For the text-containing cell, return its midpoint in [x, y] coordinate format. 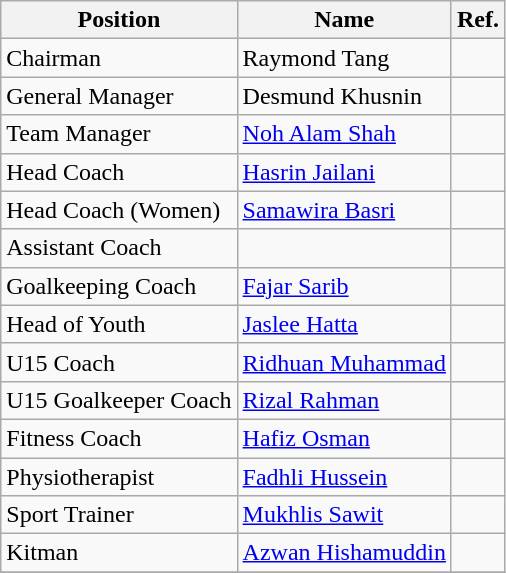
Goalkeeping Coach [119, 286]
Ref. [478, 20]
U15 Goalkeeper Coach [119, 400]
Jaslee Hatta [344, 324]
Fadhli Hussein [344, 477]
Head Coach (Women) [119, 210]
Fajar Sarib [344, 286]
Mukhlis Sawit [344, 515]
Noh Alam Shah [344, 134]
Team Manager [119, 134]
Samawira Basri [344, 210]
Ridhuan Muhammad [344, 362]
Head of Youth [119, 324]
Raymond Tang [344, 58]
Rizal Rahman [344, 400]
Fitness Coach [119, 438]
Head Coach [119, 172]
Chairman [119, 58]
Hasrin Jailani [344, 172]
Azwan Hishamuddin [344, 553]
Kitman [119, 553]
General Manager [119, 96]
Assistant Coach [119, 248]
Hafiz Osman [344, 438]
Name [344, 20]
Physiotherapist [119, 477]
U15 Coach [119, 362]
Position [119, 20]
Sport Trainer [119, 515]
Desmund Khusnin [344, 96]
